Detect which cell encompasses the target text, then output its [X, Y] center coordinate. 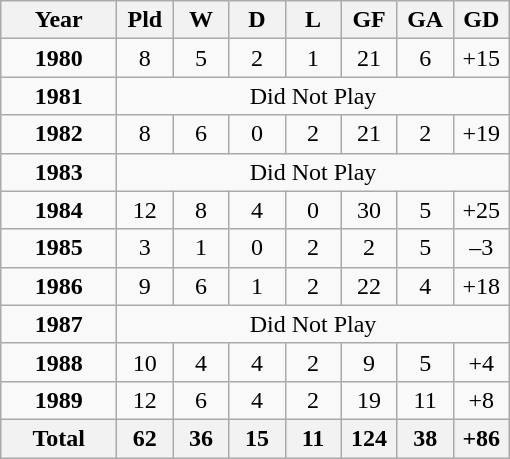
15 [257, 438]
22 [369, 286]
Total [59, 438]
1985 [59, 248]
1983 [59, 172]
124 [369, 438]
Pld [145, 20]
62 [145, 438]
+8 [481, 400]
+15 [481, 58]
19 [369, 400]
GF [369, 20]
L [313, 20]
1987 [59, 324]
1988 [59, 362]
Year [59, 20]
1986 [59, 286]
GA [425, 20]
3 [145, 248]
+25 [481, 210]
1981 [59, 96]
D [257, 20]
+18 [481, 286]
–3 [481, 248]
38 [425, 438]
10 [145, 362]
1982 [59, 134]
W [201, 20]
36 [201, 438]
1989 [59, 400]
+4 [481, 362]
+19 [481, 134]
1980 [59, 58]
1984 [59, 210]
GD [481, 20]
+86 [481, 438]
30 [369, 210]
